For the text-containing cell, return its midpoint in [x, y] coordinate format. 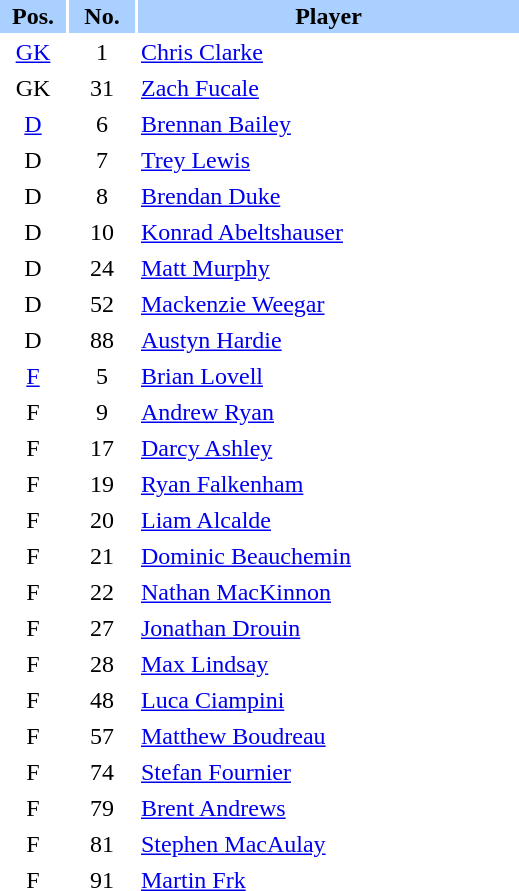
Brent Andrews [328, 808]
24 [102, 268]
Austyn Hardie [328, 340]
Konrad Abeltshauser [328, 232]
8 [102, 196]
Matt Murphy [328, 268]
19 [102, 484]
1 [102, 52]
Luca Ciampini [328, 700]
Stefan Fournier [328, 772]
Pos. [33, 16]
Trey Lewis [328, 160]
88 [102, 340]
Brian Lovell [328, 376]
27 [102, 628]
57 [102, 736]
17 [102, 448]
6 [102, 124]
20 [102, 520]
Dominic Beauchemin [328, 556]
Matthew Boudreau [328, 736]
31 [102, 88]
Max Lindsay [328, 664]
Liam Alcalde [328, 520]
48 [102, 700]
81 [102, 844]
Darcy Ashley [328, 448]
22 [102, 592]
No. [102, 16]
Player [328, 16]
28 [102, 664]
Stephen MacAulay [328, 844]
9 [102, 412]
21 [102, 556]
Chris Clarke [328, 52]
Nathan MacKinnon [328, 592]
10 [102, 232]
Zach Fucale [328, 88]
Brendan Duke [328, 196]
7 [102, 160]
Brennan Bailey [328, 124]
74 [102, 772]
Jonathan Drouin [328, 628]
Ryan Falkenham [328, 484]
Mackenzie Weegar [328, 304]
52 [102, 304]
Andrew Ryan [328, 412]
79 [102, 808]
5 [102, 376]
